Output the (X, Y) coordinate of the center of the cell containing the given text.  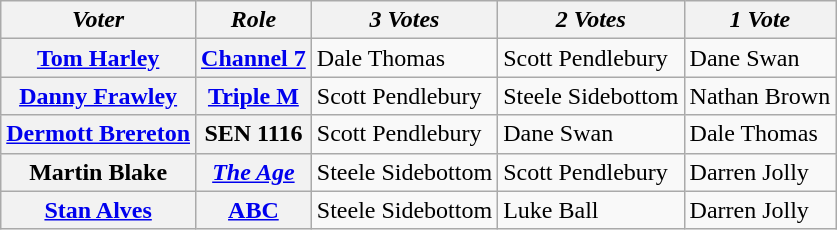
ABC (254, 210)
SEN 1116 (254, 134)
Stan Alves (98, 210)
Martin Blake (98, 172)
1 Vote (760, 20)
3 Votes (404, 20)
Voter (98, 20)
Nathan Brown (760, 96)
Luke Ball (591, 210)
Dermott Brereton (98, 134)
Channel 7 (254, 58)
Role (254, 20)
2 Votes (591, 20)
The Age (254, 172)
Triple M (254, 96)
Danny Frawley (98, 96)
Tom Harley (98, 58)
